Find where the given text appears and provide that cell's center as [x, y] coordinate. 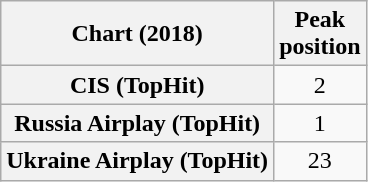
Ukraine Airplay (TopHit) [138, 161]
Chart (2018) [138, 34]
1 [320, 123]
Peakposition [320, 34]
2 [320, 85]
CIS (TopHit) [138, 85]
Russia Airplay (TopHit) [138, 123]
23 [320, 161]
